Output the [x, y] coordinate of the center of the cell containing the given text.  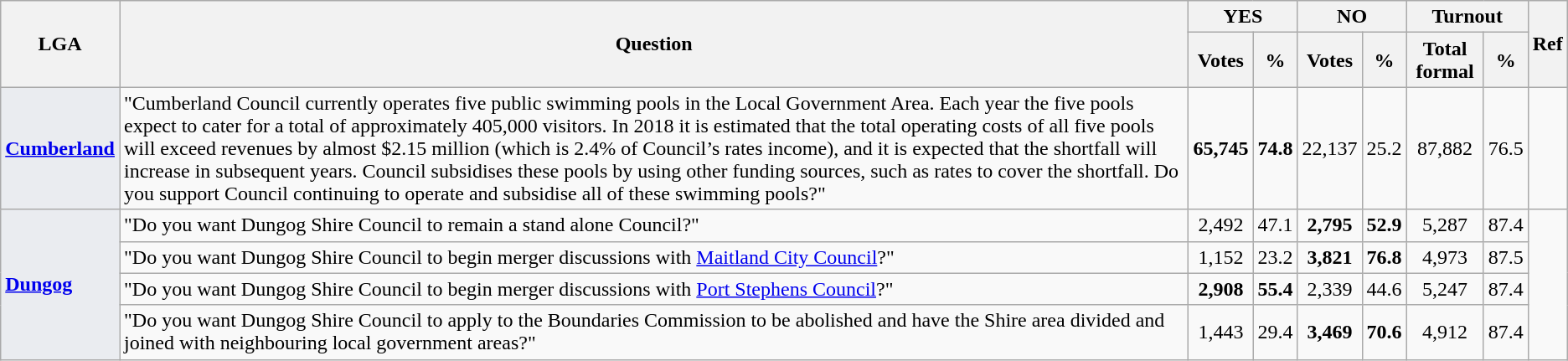
55.4 [1275, 289]
2,492 [1221, 225]
65,745 [1221, 148]
44.6 [1384, 289]
Turnout [1467, 17]
5,247 [1445, 289]
4,912 [1445, 332]
Ref [1548, 44]
22,137 [1330, 148]
23.2 [1275, 257]
5,287 [1445, 225]
LGA [60, 44]
"Do you want Dungog Shire Council to begin merger discussions with Port Stephens Council?" [653, 289]
4,973 [1445, 257]
Cumberland [60, 148]
76.8 [1384, 257]
47.1 [1275, 225]
2,795 [1330, 225]
87,882 [1445, 148]
"Do you want Dungog Shire Council to remain a stand alone Council?" [653, 225]
76.5 [1506, 148]
2,908 [1221, 289]
29.4 [1275, 332]
"Do you want Dungog Shire Council to begin merger discussions with Maitland City Council?" [653, 257]
Dungog [60, 285]
52.9 [1384, 225]
87.5 [1506, 257]
70.6 [1384, 332]
3,469 [1330, 332]
Question [653, 44]
Total formal [1445, 60]
YES [1243, 17]
25.2 [1384, 148]
2,339 [1330, 289]
74.8 [1275, 148]
3,821 [1330, 257]
1,443 [1221, 332]
NO [1352, 17]
1,152 [1221, 257]
